Detect which cell encompasses the target text, then output its (X, Y) center coordinate. 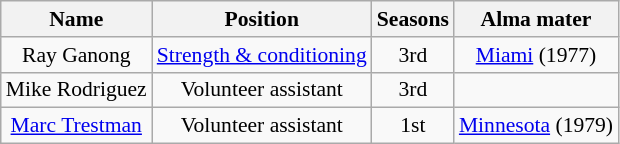
Strength & conditioning (262, 55)
Miami (1977) (536, 55)
Minnesota (1979) (536, 126)
Alma mater (536, 19)
Ray Ganong (76, 55)
Name (76, 19)
Mike Rodriguez (76, 90)
Position (262, 19)
Seasons (413, 19)
Marc Trestman (76, 126)
1st (413, 126)
